Extract the [x, y] coordinate from the center of the cell holding the provided text.  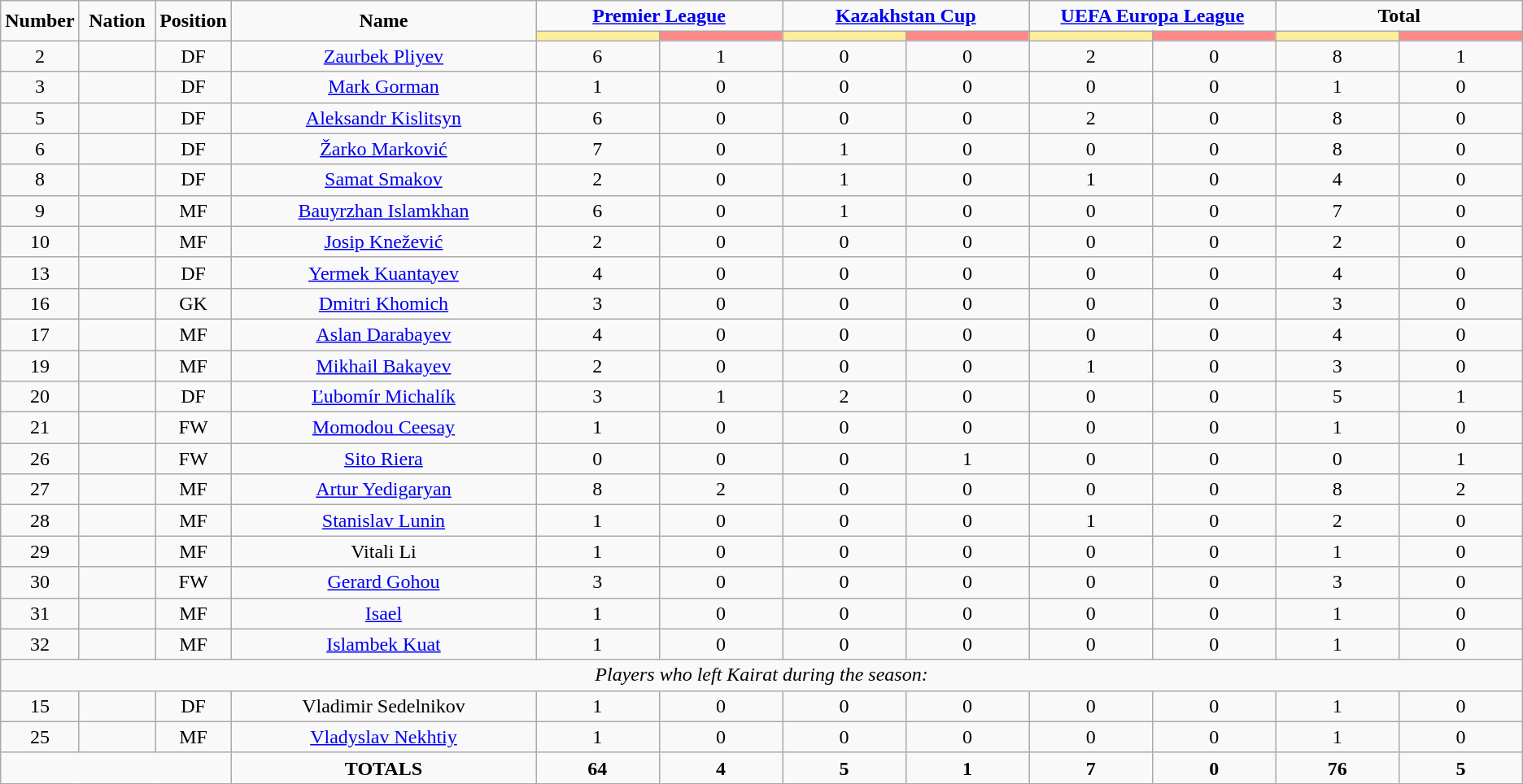
32 [40, 644]
17 [40, 334]
29 [40, 551]
30 [40, 582]
Mark Gorman [383, 87]
Position [194, 21]
Gerard Gohou [383, 582]
21 [40, 428]
Zaurbek Pliyev [383, 56]
76 [1338, 768]
Players who left Kairat during the season: [761, 675]
Premier League [659, 16]
27 [40, 490]
31 [40, 613]
Samat Smakov [383, 180]
Total [1399, 16]
Name [383, 21]
10 [40, 242]
19 [40, 365]
16 [40, 303]
15 [40, 706]
Ľubomír Michalík [383, 397]
GK [194, 303]
64 [597, 768]
Yermek Kuantayev [383, 272]
Josip Knežević [383, 242]
Isael [383, 613]
13 [40, 272]
Vladyslav Nekhtiy [383, 737]
25 [40, 737]
Islambek Kuat [383, 644]
TOTALS [383, 768]
Aleksandr Kislitsyn [383, 118]
Vitali Li [383, 551]
Number [40, 21]
Stanislav Lunin [383, 520]
Mikhail Bakayev [383, 365]
9 [40, 211]
20 [40, 397]
Vladimir Sedelnikov [383, 706]
Sito Riera [383, 459]
Momodou Ceesay [383, 428]
Aslan Darabayev [383, 334]
26 [40, 459]
Kazakhstan Cup [906, 16]
28 [40, 520]
Žarko Marković [383, 149]
Dmitri Khomich [383, 303]
Bauyrzhan Islamkhan [383, 211]
Artur Yedigaryan [383, 490]
UEFA Europa League [1152, 16]
Nation [117, 21]
